Identify which cell holds the provided text, then report its [X, Y] central coordinate. 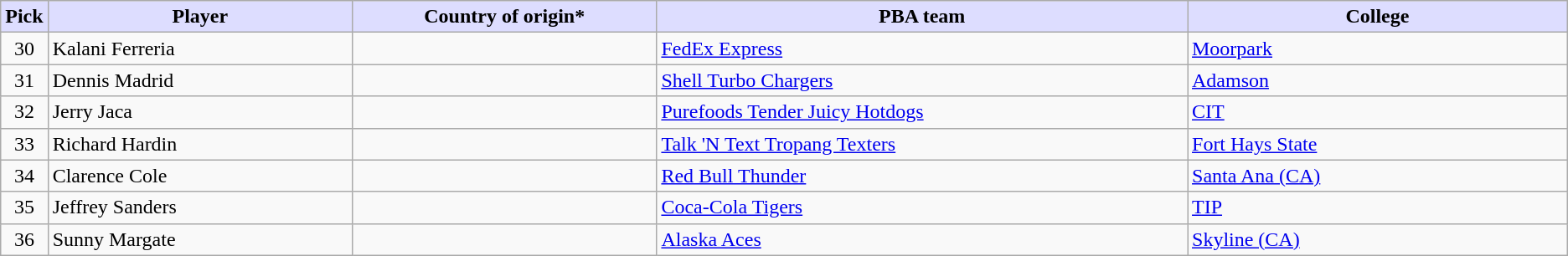
Red Bull Thunder [922, 176]
CIT [1378, 112]
Country of origin* [504, 17]
Player [199, 17]
Shell Turbo Chargers [922, 80]
Santa Ana (CA) [1378, 176]
30 [24, 49]
Alaska Aces [922, 239]
32 [24, 112]
35 [24, 207]
College [1378, 17]
Jerry Jaca [199, 112]
Talk 'N Text Tropang Texters [922, 144]
PBA team [922, 17]
Pick [24, 17]
Skyline (CA) [1378, 239]
Fort Hays State [1378, 144]
Dennis Madrid [199, 80]
31 [24, 80]
33 [24, 144]
Adamson [1378, 80]
Kalani Ferreria [199, 49]
36 [24, 239]
FedEx Express [922, 49]
Moorpark [1378, 49]
Richard Hardin [199, 144]
Sunny Margate [199, 239]
Purefoods Tender Juicy Hotdogs [922, 112]
Clarence Cole [199, 176]
Coca-Cola Tigers [922, 207]
Jeffrey Sanders [199, 207]
TIP [1378, 207]
34 [24, 176]
